From the cell containing the given text, extract its center point as (X, Y) coordinate. 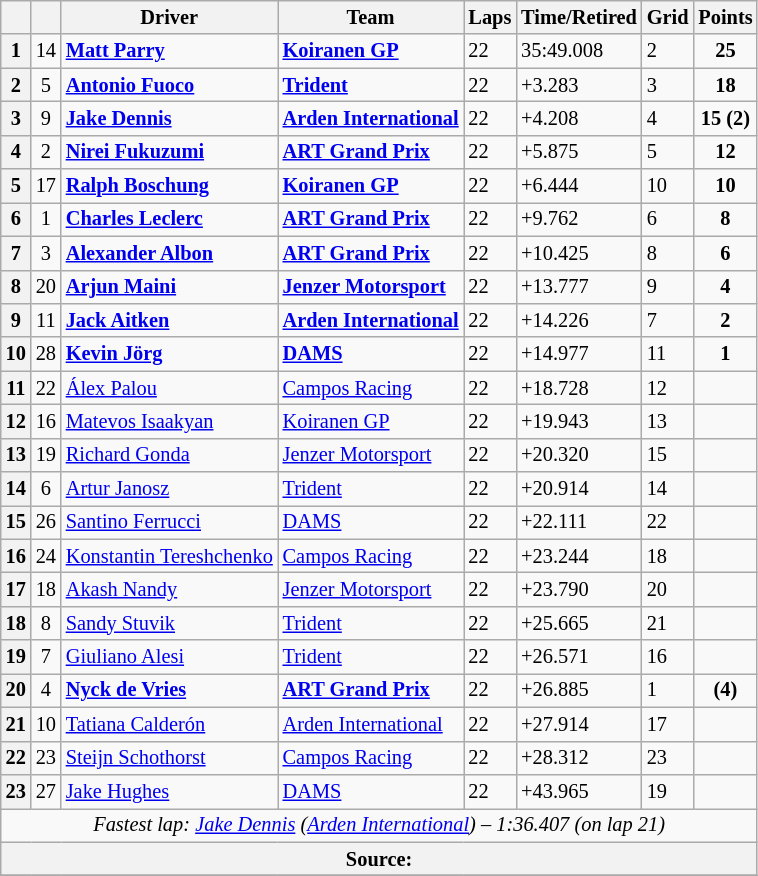
24 (46, 556)
+20.914 (579, 489)
Matevos Isaakyan (170, 421)
+3.283 (579, 85)
+25.665 (579, 623)
Fastest lap: Jake Dennis (Arden International) – 1:36.407 (on lap 21) (380, 825)
Álex Palou (170, 388)
Antonio Fuoco (170, 85)
+9.762 (579, 219)
28 (46, 354)
+27.914 (579, 724)
Laps (490, 17)
Nyck de Vries (170, 690)
Jake Dennis (170, 118)
27 (46, 791)
Source: (380, 859)
+10.425 (579, 253)
Sandy Stuvik (170, 623)
15 (2) (725, 118)
26 (46, 522)
Matt Parry (170, 51)
Santino Ferrucci (170, 522)
Charles Leclerc (170, 219)
+28.312 (579, 758)
Kevin Jörg (170, 354)
Tatiana Calderón (170, 724)
Team (371, 17)
Alexander Albon (170, 253)
+14.226 (579, 320)
(4) (725, 690)
+26.571 (579, 657)
Driver (170, 17)
Konstantin Tereshchenko (170, 556)
Jake Hughes (170, 791)
+23.790 (579, 589)
Ralph Boschung (170, 186)
25 (725, 51)
+6.444 (579, 186)
+20.320 (579, 455)
+43.965 (579, 791)
+4.208 (579, 118)
Richard Gonda (170, 455)
35:49.008 (579, 51)
+23.244 (579, 556)
+22.111 (579, 522)
Jack Aitken (170, 320)
Artur Janosz (170, 489)
Time/Retired (579, 17)
+26.885 (579, 690)
+18.728 (579, 388)
Nirei Fukuzumi (170, 152)
Steijn Schothorst (170, 758)
Giuliano Alesi (170, 657)
Points (725, 17)
Grid (668, 17)
+13.777 (579, 287)
Akash Nandy (170, 589)
+19.943 (579, 421)
+5.875 (579, 152)
Arjun Maini (170, 287)
+14.977 (579, 354)
